From the cell containing the given text, extract its center point as [X, Y] coordinate. 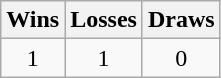
Losses [104, 20]
Wins [33, 20]
0 [181, 58]
Draws [181, 20]
